Search for the cell housing the specified text and yield its (X, Y) center coordinate. 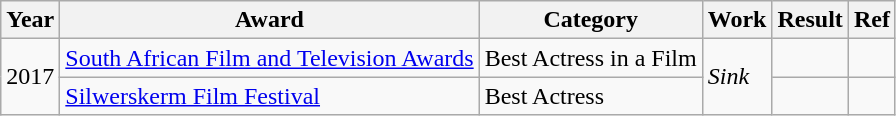
Best Actress (590, 96)
Work (737, 20)
Sink (737, 77)
South African Film and Television Awards (270, 58)
Year (30, 20)
Ref (872, 20)
2017 (30, 77)
Award (270, 20)
Best Actress in a Film (590, 58)
Silwerskerm Film Festival (270, 96)
Result (810, 20)
Category (590, 20)
